Extract the [X, Y] coordinate from the center of the cell holding the provided text.  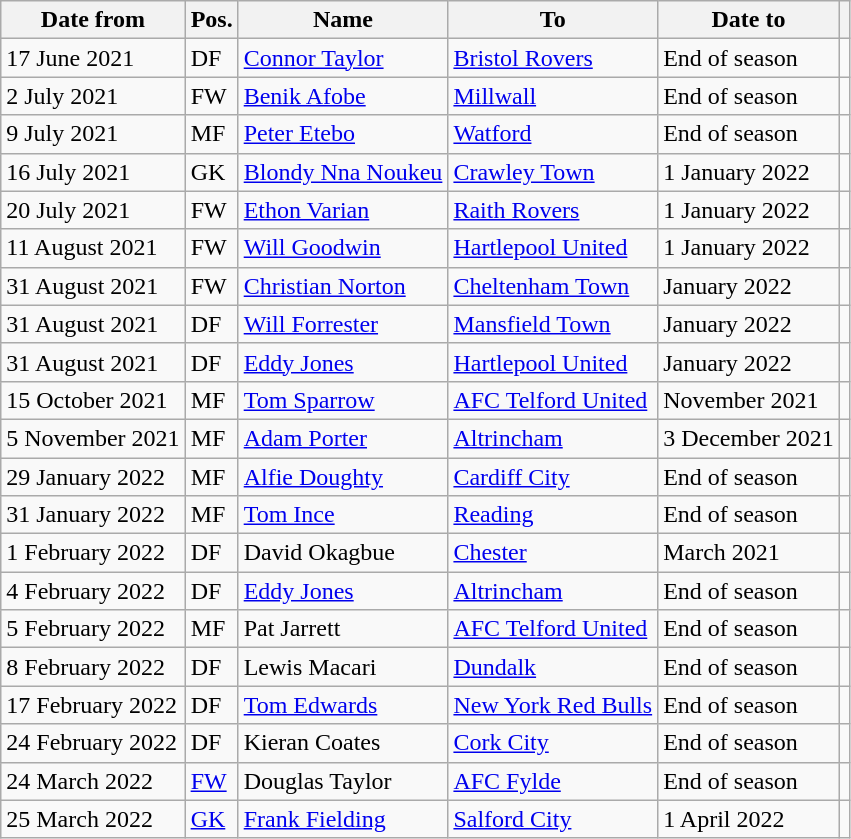
17 June 2021 [93, 58]
AFC Fylde [553, 781]
Pat Jarrett [343, 629]
Alfie Doughty [343, 477]
Date from [93, 20]
15 October 2021 [93, 400]
Peter Etebo [343, 134]
Date to [749, 20]
Will Goodwin [343, 248]
Tom Edwards [343, 705]
Cork City [553, 743]
Cheltenham Town [553, 286]
25 March 2022 [93, 819]
Mansfield Town [553, 324]
Tom Sparrow [343, 400]
Tom Ince [343, 515]
24 February 2022 [93, 743]
Pos. [212, 20]
2 July 2021 [93, 96]
Name [343, 20]
Salford City [553, 819]
November 2021 [749, 400]
Christian Norton [343, 286]
1 April 2022 [749, 819]
Adam Porter [343, 438]
Millwall [553, 96]
March 2021 [749, 553]
Will Forrester [343, 324]
3 December 2021 [749, 438]
Connor Taylor [343, 58]
New York Red Bulls [553, 705]
29 January 2022 [93, 477]
20 July 2021 [93, 210]
Blondy Nna Noukeu [343, 172]
Benik Afobe [343, 96]
Lewis Macari [343, 667]
11 August 2021 [93, 248]
Raith Rovers [553, 210]
Bristol Rovers [553, 58]
To [553, 20]
16 July 2021 [93, 172]
31 January 2022 [93, 515]
1 February 2022 [93, 553]
Ethon Varian [343, 210]
Watford [553, 134]
Cardiff City [553, 477]
4 February 2022 [93, 591]
8 February 2022 [93, 667]
Dundalk [553, 667]
5 February 2022 [93, 629]
17 February 2022 [93, 705]
Reading [553, 515]
24 March 2022 [93, 781]
Frank Fielding [343, 819]
9 July 2021 [93, 134]
David Okagbue [343, 553]
Crawley Town [553, 172]
5 November 2021 [93, 438]
Chester [553, 553]
Douglas Taylor [343, 781]
Kieran Coates [343, 743]
